Pinpoint the cell where the given text exists, returning its (x, y) midpoint coordinate. 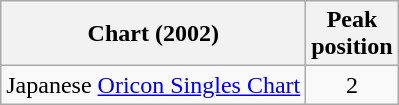
2 (352, 85)
Japanese Oricon Singles Chart (154, 85)
Peakposition (352, 34)
Chart (2002) (154, 34)
